Determine the (X, Y) coordinate at the center of the cell enclosing the given text.  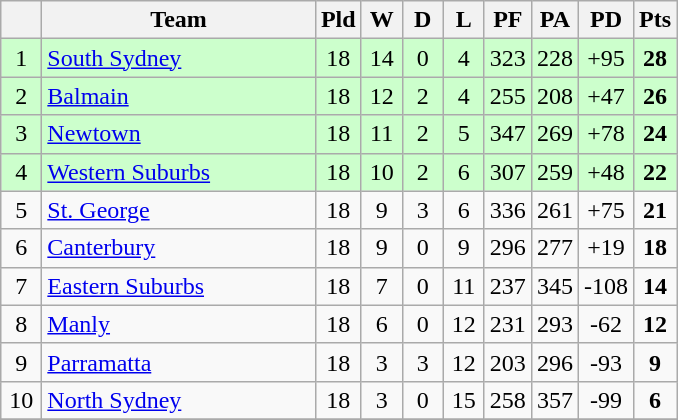
258 (508, 400)
231 (508, 324)
L (464, 20)
-62 (606, 324)
PD (606, 20)
228 (554, 58)
259 (554, 172)
347 (508, 134)
22 (654, 172)
Parramatta (179, 362)
1 (22, 58)
+75 (606, 210)
W (382, 20)
237 (508, 286)
357 (554, 400)
269 (554, 134)
Team (179, 20)
26 (654, 96)
Pts (654, 20)
South Sydney (179, 58)
336 (508, 210)
-108 (606, 286)
-93 (606, 362)
255 (508, 96)
+48 (606, 172)
345 (554, 286)
15 (464, 400)
208 (554, 96)
323 (508, 58)
21 (654, 210)
24 (654, 134)
203 (508, 362)
PF (508, 20)
Manly (179, 324)
Pld (338, 20)
-99 (606, 400)
+78 (606, 134)
D (422, 20)
Western Suburbs (179, 172)
293 (554, 324)
Canterbury (179, 248)
PA (554, 20)
307 (508, 172)
+47 (606, 96)
Eastern Suburbs (179, 286)
+95 (606, 58)
8 (22, 324)
261 (554, 210)
Newtown (179, 134)
Balmain (179, 96)
North Sydney (179, 400)
St. George (179, 210)
+19 (606, 248)
28 (654, 58)
277 (554, 248)
